Search for the cell housing the specified text and yield its (X, Y) center coordinate. 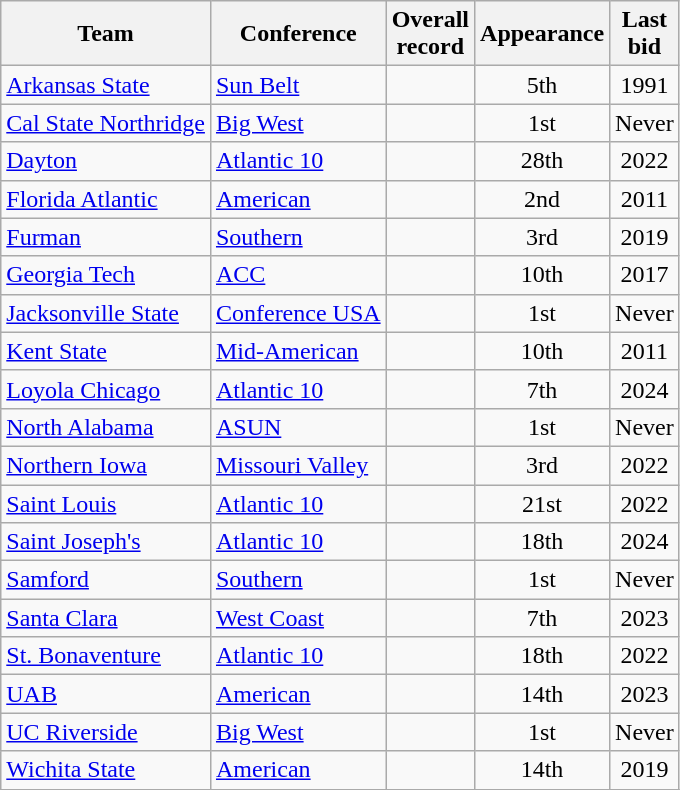
West Coast (298, 618)
Appearance (542, 34)
5th (542, 85)
Northern Iowa (106, 465)
Georgia Tech (106, 275)
Arkansas State (106, 85)
Saint Louis (106, 503)
UC Riverside (106, 732)
Team (106, 34)
Furman (106, 237)
Missouri Valley (298, 465)
21st (542, 503)
Mid-American (298, 351)
2nd (542, 199)
Kent State (106, 351)
Jacksonville State (106, 313)
Samford (106, 580)
Dayton (106, 161)
2017 (645, 275)
28th (542, 161)
Loyola Chicago (106, 389)
Cal State Northridge (106, 123)
Sun Belt (298, 85)
Florida Atlantic (106, 199)
UAB (106, 694)
Lastbid (645, 34)
Saint Joseph's (106, 542)
Overallrecord (430, 34)
Wichita State (106, 770)
ASUN (298, 427)
1991 (645, 85)
ACC (298, 275)
North Alabama (106, 427)
St. Bonaventure (106, 656)
Santa Clara (106, 618)
Conference (298, 34)
Conference USA (298, 313)
